Output the [x, y] coordinate of the center of the cell containing the given text.  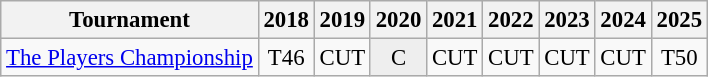
2018 [286, 20]
2019 [342, 20]
2024 [623, 20]
2021 [455, 20]
2020 [398, 20]
2023 [567, 20]
T46 [286, 58]
C [398, 58]
2022 [511, 20]
2025 [679, 20]
The Players Championship [130, 58]
T50 [679, 58]
Tournament [130, 20]
